From the cell containing the given text, extract its center point as (x, y) coordinate. 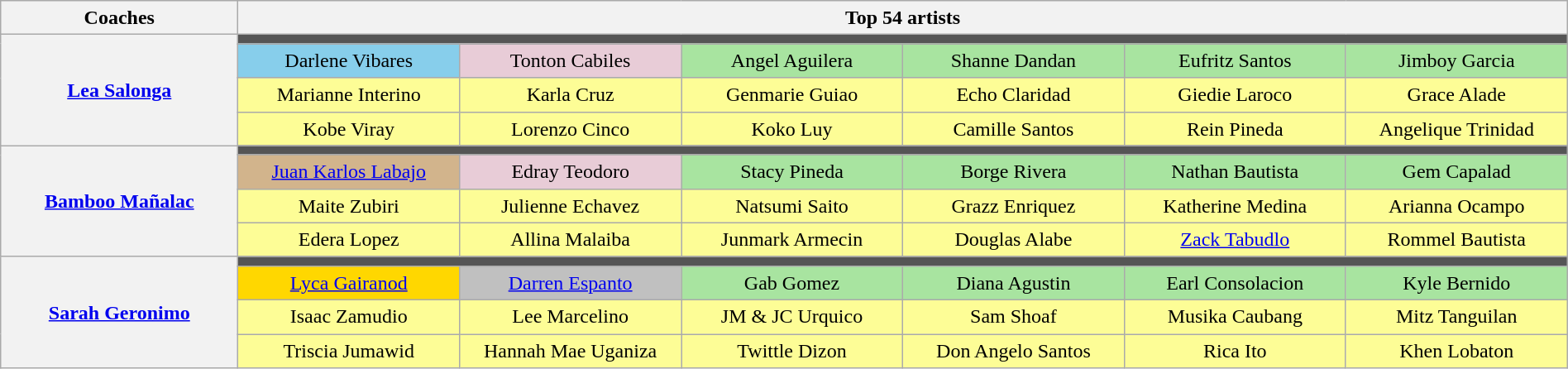
Darren Espanto (571, 283)
Zack Tabudlo (1235, 240)
Musika Caubang (1235, 316)
Kobe Viray (349, 129)
Lee Marcelino (571, 316)
Khen Lobaton (1456, 351)
Mitz Tanguilan (1456, 316)
Gab Gomez (792, 283)
Angelique Trinidad (1456, 129)
Maite Zubiri (349, 205)
Rica Ito (1235, 351)
Eufritz Santos (1235, 61)
Shanne Dandan (1013, 61)
Karla Cruz (571, 94)
Nathan Bautista (1235, 172)
Lyca Gairanod (349, 283)
Genmarie Guiao (792, 94)
Junmark Armecin (792, 240)
Giedie Laroco (1235, 94)
JM & JC Urquico (792, 316)
Grazz Enriquez (1013, 205)
Rommel Bautista (1456, 240)
Edera Lopez (349, 240)
Top 54 artists (903, 18)
Douglas Alabe (1013, 240)
Triscia Jumawid (349, 351)
Twittle Dizon (792, 351)
Allina Malaiba (571, 240)
Stacy Pineda (792, 172)
Diana Agustin (1013, 283)
Coaches (119, 18)
Natsumi Saito (792, 205)
Earl Consolacion (1235, 283)
Marianne Interino (349, 94)
Katherine Medina (1235, 205)
Sarah Geronimo (119, 312)
Julienne Echavez (571, 205)
Don Angelo Santos (1013, 351)
Lea Salonga (119, 90)
Angel Aguilera (792, 61)
Koko Luy (792, 129)
Sam Shoaf (1013, 316)
Isaac Zamudio (349, 316)
Bamboo Mañalac (119, 201)
Kyle Bernido (1456, 283)
Tonton Cabiles (571, 61)
Arianna Ocampo (1456, 205)
Darlene Vibares (349, 61)
Borge Rivera (1013, 172)
Hannah Mae Uganiza (571, 351)
Lorenzo Cinco (571, 129)
Jimboy Garcia (1456, 61)
Camille Santos (1013, 129)
Echo Claridad (1013, 94)
Edray Teodoro (571, 172)
Juan Karlos Labajo (349, 172)
Rein Pineda (1235, 129)
Gem Capalad (1456, 172)
Grace Alade (1456, 94)
